Identify which cell holds the provided text, then report its (X, Y) central coordinate. 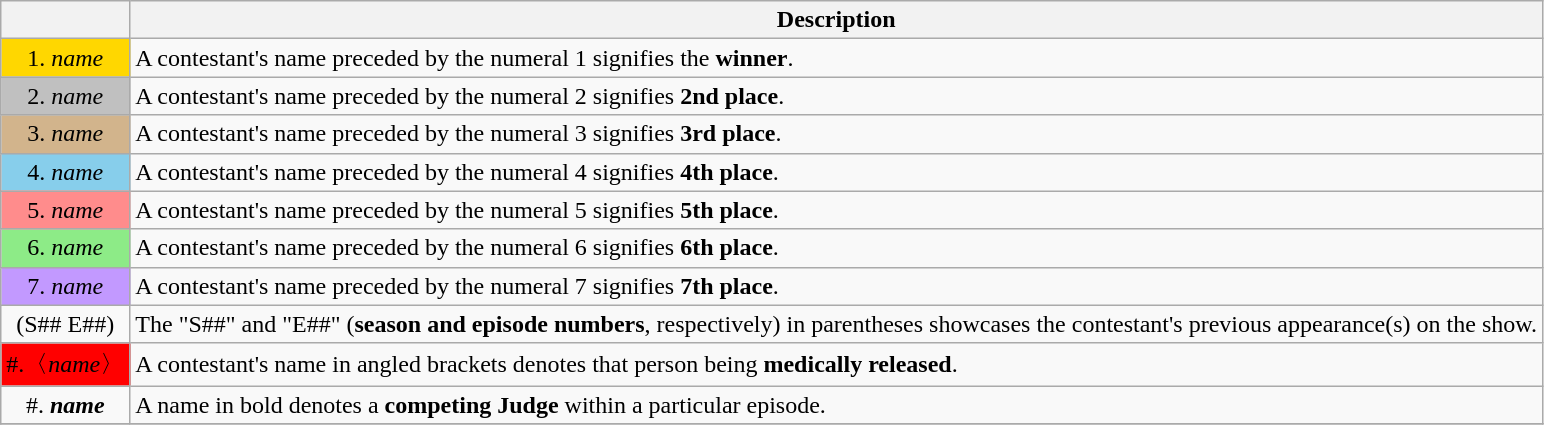
A contestant's name preceded by the numeral 3 signifies 3rd place. (836, 134)
6. name (66, 248)
A contestant's name in angled brackets denotes that person being medically released. (836, 364)
1. name (66, 58)
A contestant's name preceded by the numeral 4 signifies 4th place. (836, 172)
#. name (66, 405)
A contestant's name preceded by the numeral 1 signifies the winner. (836, 58)
5. name (66, 210)
4. name (66, 172)
Description (836, 20)
A contestant's name preceded by the numeral 7 signifies 7th place. (836, 286)
2. name (66, 96)
A name in bold denotes a competing Judge within a particular episode. (836, 405)
(S## E##) (66, 324)
A contestant's name preceded by the numeral 5 signifies 5th place. (836, 210)
7. name (66, 286)
A contestant's name preceded by the numeral 6 signifies 6th place. (836, 248)
A contestant's name preceded by the numeral 2 signifies 2nd place. (836, 96)
3. name (66, 134)
#.〈name〉 (66, 364)
The "S##" and "E##" (season and episode numbers, respectively) in parentheses showcases the contestant's previous appearance(s) on the show. (836, 324)
